Identify which cell holds the provided text, then report its (X, Y) central coordinate. 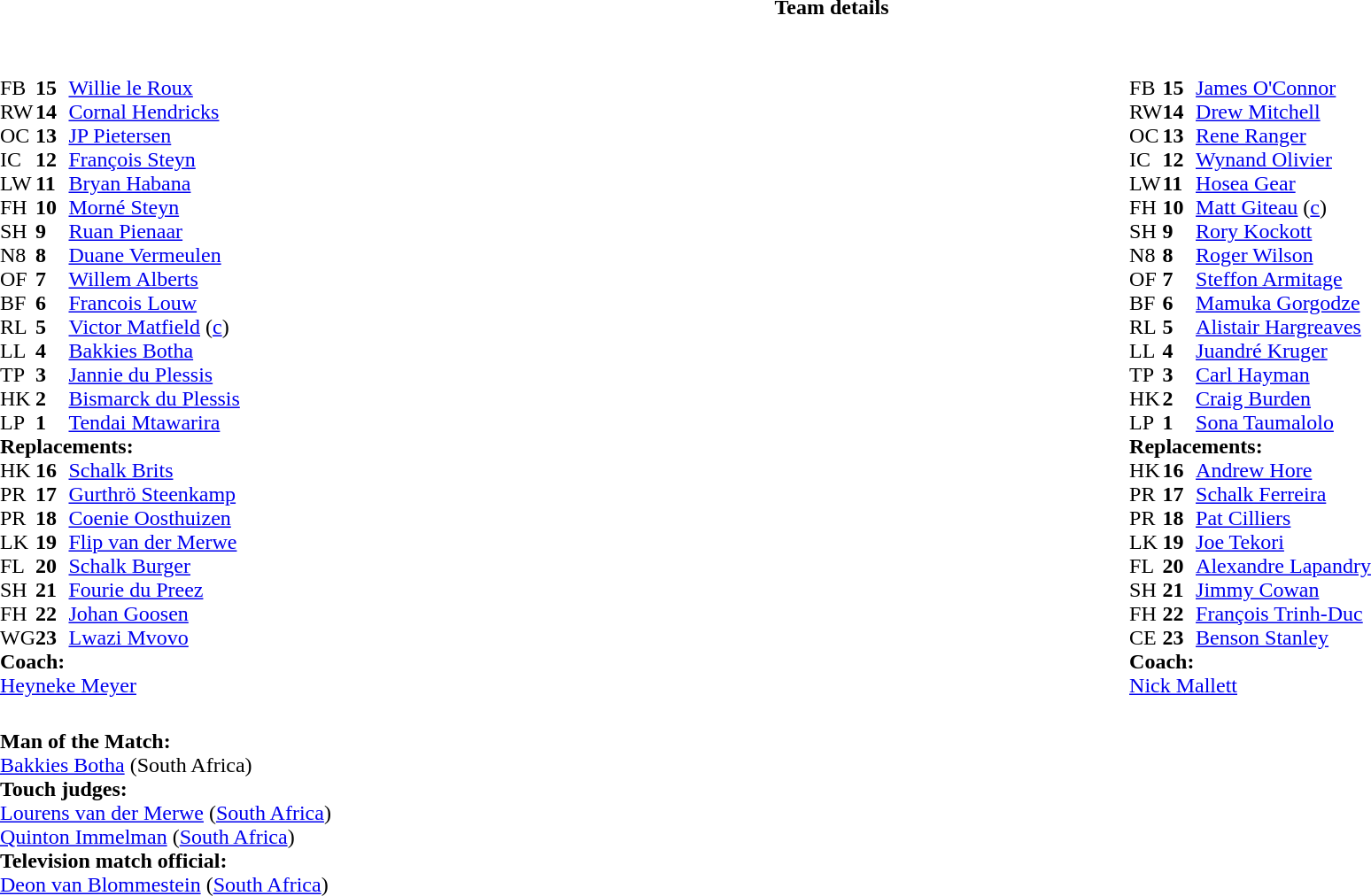
Mamuka Gorgodze (1283, 303)
Alistair Hargreaves (1283, 328)
Matt Giteau (c) (1283, 207)
Bakkies Botha (154, 351)
Drew Mitchell (1283, 112)
Sona Taumalolo (1283, 423)
Rene Ranger (1283, 136)
Pat Cilliers (1283, 519)
Nick Mallett (1251, 685)
Jannie du Plessis (154, 375)
Duane Vermeulen (154, 255)
Victor Matfield (c) (154, 328)
Bismarck du Plessis (154, 398)
Gurthrö Steenkamp (154, 494)
CE (1146, 637)
Morné Steyn (154, 207)
Willem Alberts (154, 280)
Carl Hayman (1283, 375)
François Steyn (154, 159)
Jimmy Cowan (1283, 590)
Wynand Olivier (1283, 159)
Bryan Habana (154, 184)
Francois Louw (154, 303)
James O'Connor (1283, 89)
Flip van der Merwe (154, 542)
Hosea Gear (1283, 184)
Ruan Pienaar (154, 232)
Schalk Brits (154, 471)
Juandré Kruger (1283, 351)
Andrew Hore (1283, 471)
Willie le Roux (154, 89)
Heyneke Meyer (120, 685)
Benson Stanley (1283, 637)
WG (18, 637)
Coenie Oosthuizen (154, 519)
Roger Wilson (1283, 255)
Joe Tekori (1283, 542)
Alexandre Lapandry (1283, 567)
Fourie du Preez (154, 590)
Schalk Ferreira (1283, 494)
JP Pietersen (154, 136)
Rory Kockott (1283, 232)
Steffon Armitage (1283, 280)
Schalk Burger (154, 567)
François Trinh-Duc (1283, 614)
Tendai Mtawarira (154, 423)
Johan Goosen (154, 614)
Craig Burden (1283, 398)
Lwazi Mvovo (154, 637)
Cornal Hendricks (154, 112)
